Return [X, Y] of the center of cell containing provided text 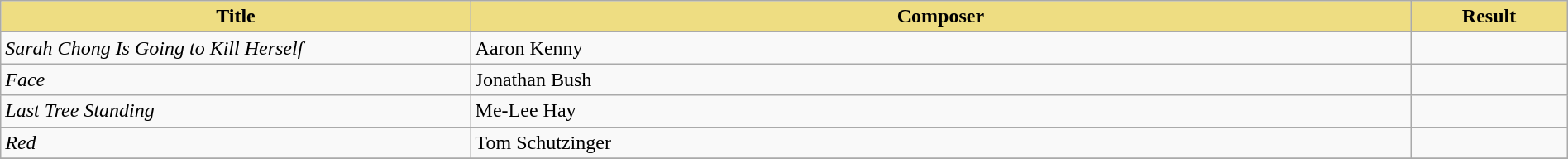
Result [1489, 17]
Tom Schutzinger [941, 142]
Composer [941, 17]
Sarah Chong Is Going to Kill Herself [236, 48]
Last Tree Standing [236, 111]
Title [236, 17]
Jonathan Bush [941, 79]
Face [236, 79]
Aaron Kenny [941, 48]
Me-Lee Hay [941, 111]
Red [236, 142]
